For the text-containing cell, return its midpoint in [x, y] coordinate format. 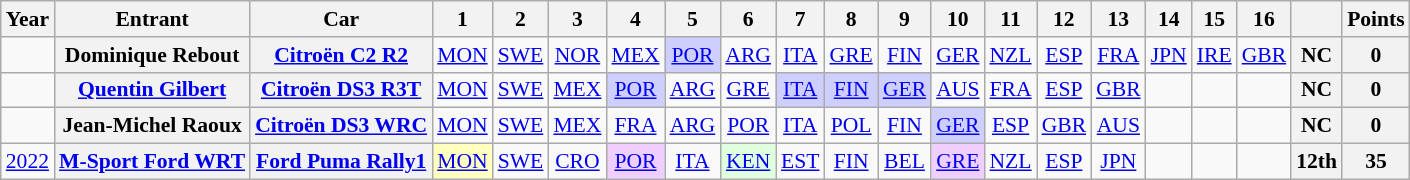
Jean-Michel Raoux [152, 126]
35 [1376, 162]
Ford Puma Rally1 [341, 162]
3 [577, 19]
Car [341, 19]
Entrant [152, 19]
9 [904, 19]
8 [852, 19]
KEN [748, 162]
Citroën DS3 WRC [341, 126]
10 [958, 19]
IRE [1214, 55]
5 [693, 19]
15 [1214, 19]
POL [852, 126]
7 [800, 19]
NOR [577, 55]
Citroën C2 R2 [341, 55]
Quentin Gilbert [152, 90]
6 [748, 19]
13 [1118, 19]
2 [521, 19]
BEL [904, 162]
EST [800, 162]
4 [635, 19]
Year [28, 19]
2022 [28, 162]
11 [1010, 19]
14 [1169, 19]
12 [1064, 19]
Points [1376, 19]
1 [462, 19]
12th [1316, 162]
M-Sport Ford WRT [152, 162]
Citroën DS3 R3T [341, 90]
CRO [577, 162]
Dominique Rebout [152, 55]
16 [1264, 19]
